Detect which cell encompasses the target text, then output its (X, Y) center coordinate. 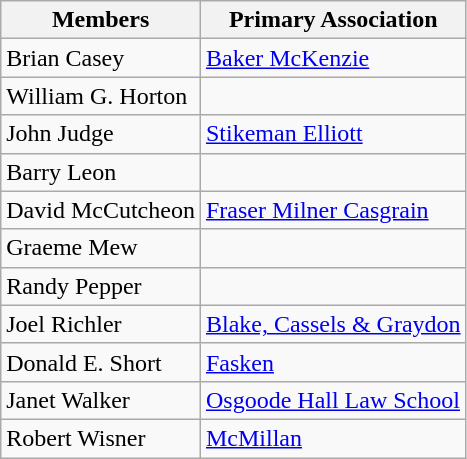
Randy Pepper (101, 286)
Graeme Mew (101, 248)
Osgoode Hall Law School (333, 400)
David McCutcheon (101, 210)
Members (101, 20)
William G. Horton (101, 96)
Stikeman Elliott (333, 134)
Baker McKenzie (333, 58)
Barry Leon (101, 172)
Primary Association (333, 20)
Donald E. Short (101, 362)
Janet Walker (101, 400)
John Judge (101, 134)
Brian Casey (101, 58)
McMillan (333, 438)
Robert Wisner (101, 438)
Blake, Cassels & Graydon (333, 324)
Fraser Milner Casgrain (333, 210)
Joel Richler (101, 324)
Fasken (333, 362)
